Pinpoint the cell where the given text exists, returning its [X, Y] midpoint coordinate. 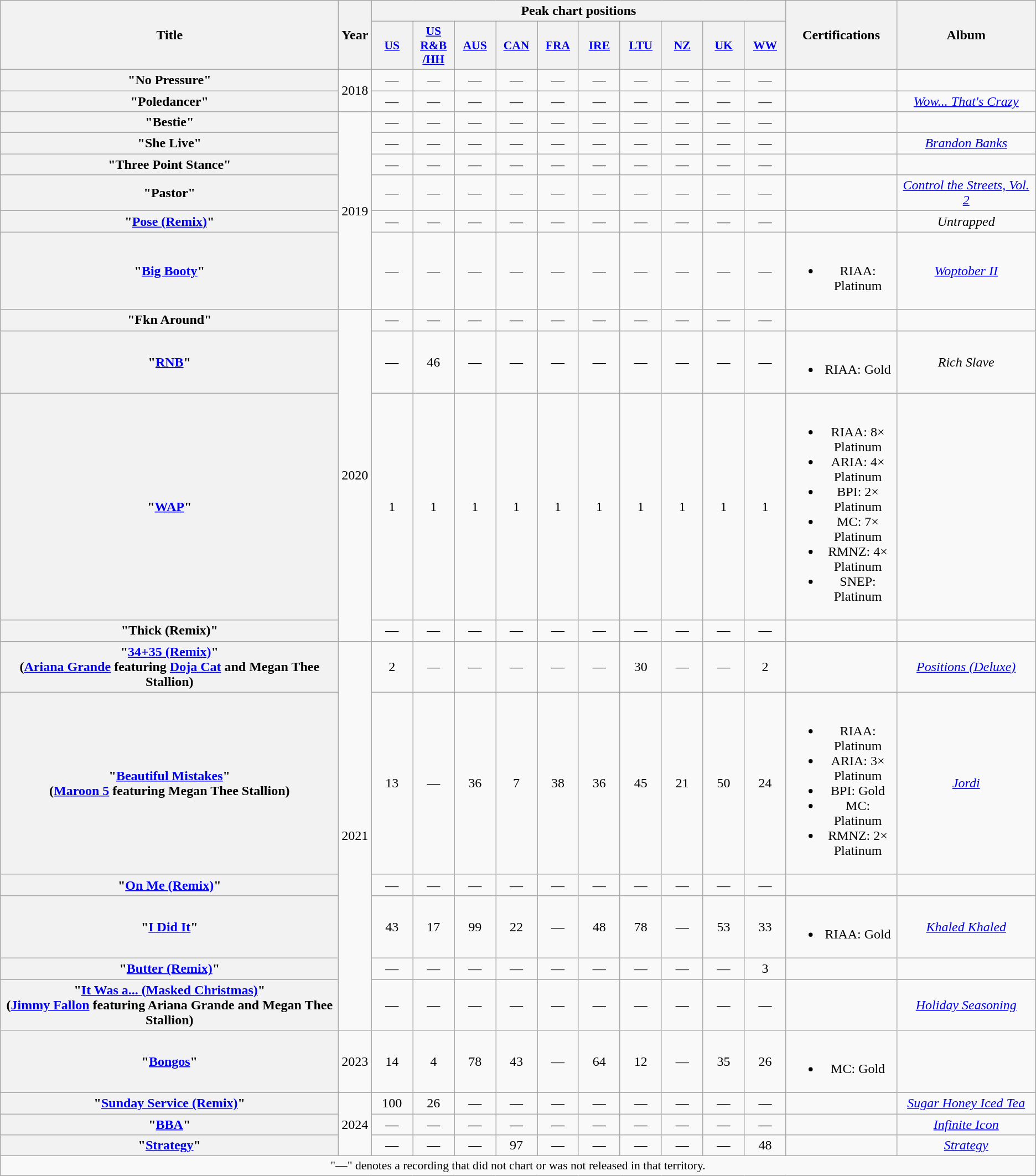
Album [966, 35]
NZ [682, 45]
"I Did It" [169, 927]
2021 [355, 835]
"It Was a... (Masked Christmas)"(Jimmy Fallon featuring Ariana Grande and Megan Thee Stallion) [169, 1004]
99 [475, 927]
2018 [355, 90]
RIAA: PlatinumARIA: 3× PlatinumBPI: GoldMC: PlatinumRMNZ: 2× Platinum [841, 783]
Sugar Honey Iced Tea [966, 1103]
Wow... That's Crazy [966, 101]
97 [517, 1146]
Infinite Icon [966, 1125]
"—" denotes a recording that did not chart or was not released in that territory. [518, 1166]
MC: Gold [841, 1062]
50 [724, 783]
14 [392, 1062]
"Bestie" [169, 122]
Control the Streets, Vol. 2 [966, 193]
"Thick (Remix)" [169, 631]
RIAA: Platinum [841, 271]
"Fkn Around" [169, 320]
"No Pressure" [169, 80]
AUS [475, 45]
"Beautiful Mistakes"(Maroon 5 featuring Megan Thee Stallion) [169, 783]
13 [392, 783]
22 [517, 927]
WW [765, 45]
64 [599, 1062]
46 [434, 362]
"Strategy" [169, 1146]
Untrapped [966, 221]
IRE [599, 45]
"WAP" [169, 507]
Woptober II [966, 271]
33 [765, 927]
100 [392, 1103]
Peak chart positions [579, 11]
CAN [517, 45]
2024 [355, 1125]
Certifications [841, 35]
USR&B/HH [434, 45]
Rich Slave [966, 362]
7 [517, 783]
35 [724, 1062]
US [392, 45]
Title [169, 35]
38 [558, 783]
4 [434, 1062]
"She Live" [169, 143]
3 [765, 968]
2020 [355, 475]
Brandon Banks [966, 143]
"BBA" [169, 1125]
"Three Point Stance" [169, 164]
30 [641, 667]
UK [724, 45]
Year [355, 35]
"Big Booty" [169, 271]
2019 [355, 210]
LTU [641, 45]
"Poledancer" [169, 101]
"Butter (Remix)" [169, 968]
"RNB" [169, 362]
"Bongos" [169, 1062]
"Pastor" [169, 193]
Khaled Khaled [966, 927]
"Pose (Remix)" [169, 221]
"On Me (Remix)" [169, 885]
24 [765, 783]
53 [724, 927]
17 [434, 927]
RIAA: 8× PlatinumARIA: 4× PlatinumBPI: 2× PlatinumMC: 7× PlatinumRMNZ: 4× PlatinumSNEP: Platinum [841, 507]
"34+35 (Remix)"(Ariana Grande featuring Doja Cat and Megan Thee Stallion) [169, 667]
Holiday Seasoning [966, 1004]
2023 [355, 1062]
"Sunday Service (Remix)" [169, 1103]
Positions (Deluxe) [966, 667]
45 [641, 783]
FRA [558, 45]
21 [682, 783]
Strategy [966, 1146]
Jordi [966, 783]
12 [641, 1062]
